Provide the (X, Y) coordinate of the cell's center where the given text is located.  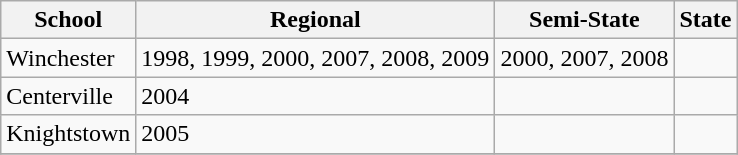
Regional (316, 20)
Semi-State (584, 20)
1998, 1999, 2000, 2007, 2008, 2009 (316, 58)
State (706, 20)
2004 (316, 96)
School (68, 20)
Knightstown (68, 134)
2000, 2007, 2008 (584, 58)
Centerville (68, 96)
2005 (316, 134)
Winchester (68, 58)
